For the text-containing cell, return its midpoint in (X, Y) coordinate format. 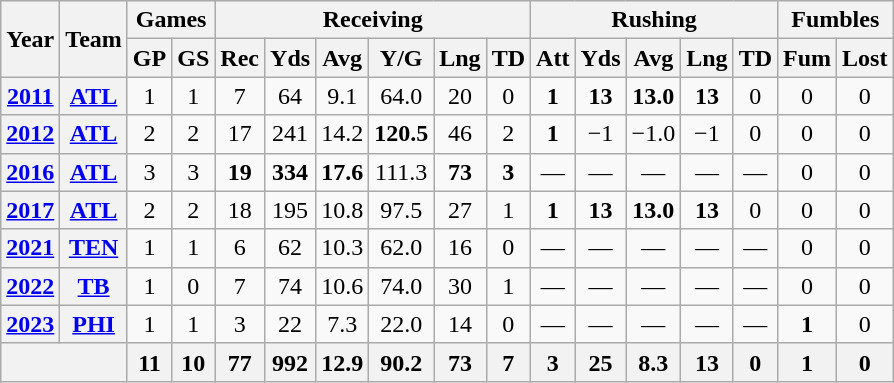
22.0 (402, 324)
17.6 (342, 172)
Rushing (654, 20)
PHI (94, 324)
25 (600, 362)
62.0 (402, 248)
2011 (30, 96)
2012 (30, 134)
64 (290, 96)
TB (94, 286)
Y/G (402, 58)
30 (460, 286)
Team (94, 39)
8.3 (654, 362)
10.6 (342, 286)
74 (290, 286)
14 (460, 324)
18 (240, 210)
TEN (94, 248)
14.2 (342, 134)
19 (240, 172)
195 (290, 210)
46 (460, 134)
Year (30, 39)
Att (553, 58)
22 (290, 324)
16 (460, 248)
334 (290, 172)
Receiving (373, 20)
10 (194, 362)
12.9 (342, 362)
−1.0 (654, 134)
Rec (240, 58)
Lost (865, 58)
77 (240, 362)
2017 (30, 210)
7.3 (342, 324)
111.3 (402, 172)
27 (460, 210)
2022 (30, 286)
64.0 (402, 96)
992 (290, 362)
10.3 (342, 248)
241 (290, 134)
17 (240, 134)
11 (149, 362)
97.5 (402, 210)
Fum (808, 58)
Fumbles (836, 20)
2016 (30, 172)
20 (460, 96)
62 (290, 248)
GP (149, 58)
GS (194, 58)
Games (170, 20)
2021 (30, 248)
10.8 (342, 210)
6 (240, 248)
2023 (30, 324)
74.0 (402, 286)
90.2 (402, 362)
120.5 (402, 134)
9.1 (342, 96)
